Detect which cell encompasses the target text, then output its [X, Y] center coordinate. 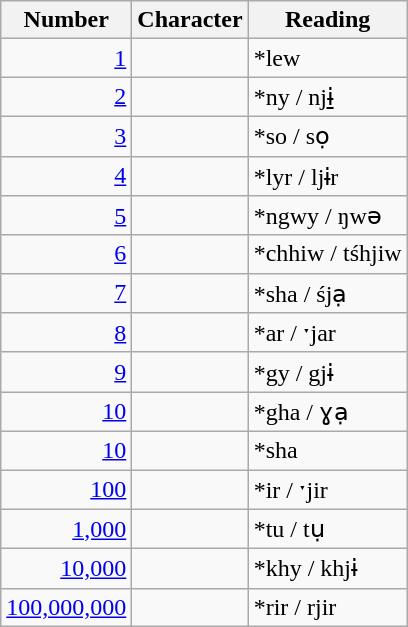
7 [66, 293]
100,000,000 [66, 607]
3 [66, 136]
8 [66, 333]
*gha / ɣạ [328, 412]
*ngwy / ŋwǝ [328, 216]
*chhiw / tśhjiw [328, 254]
4 [66, 176]
*gy / gjɨ [328, 372]
10,000 [66, 569]
*ny / njɨ̱ [328, 97]
2 [66, 97]
*khy / khjɨ [328, 569]
6 [66, 254]
1 [66, 58]
*lew [328, 58]
1,000 [66, 529]
*tu / tụ [328, 529]
*ir / ˑjir [328, 490]
5 [66, 216]
*rir / rjir [328, 607]
9 [66, 372]
Number [66, 20]
*lyr / ljɨr [328, 176]
100 [66, 490]
*so / sọ [328, 136]
Character [190, 20]
*sha / śjạ [328, 293]
*sha [328, 450]
*ar / ˑjar [328, 333]
Reading [328, 20]
